Identify which cell holds the provided text, then report its (X, Y) central coordinate. 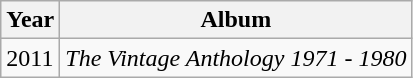
Year (30, 20)
The Vintage Anthology 1971 - 1980 (236, 58)
Album (236, 20)
2011 (30, 58)
